For the text-containing cell, return its midpoint in [x, y] coordinate format. 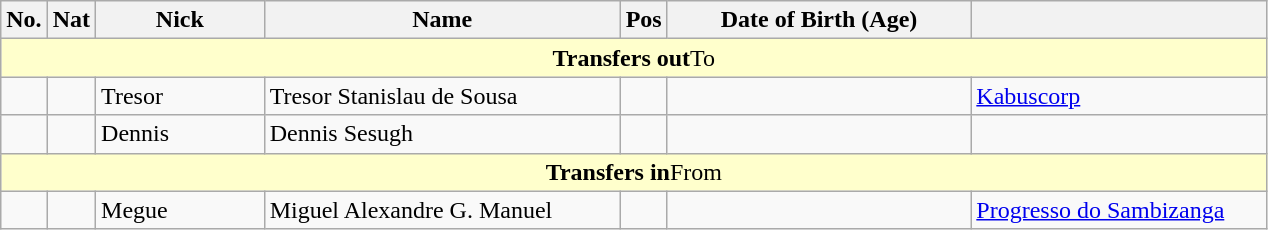
Miguel Alexandre G. Manuel [442, 210]
Transfers inFrom [634, 172]
No. [24, 20]
Tresor [180, 96]
Dennis Sesugh [442, 134]
Kabuscorp [1119, 96]
Transfers outTo [634, 58]
Pos [644, 20]
Date of Birth (Age) [819, 20]
Nat [71, 20]
Dennis [180, 134]
Megue [180, 210]
Name [442, 20]
Progresso do Sambizanga [1119, 210]
Nick [180, 20]
Tresor Stanislau de Sousa [442, 96]
